Capture the cell that displays the provided text and extract its (X, Y) central coordinate. 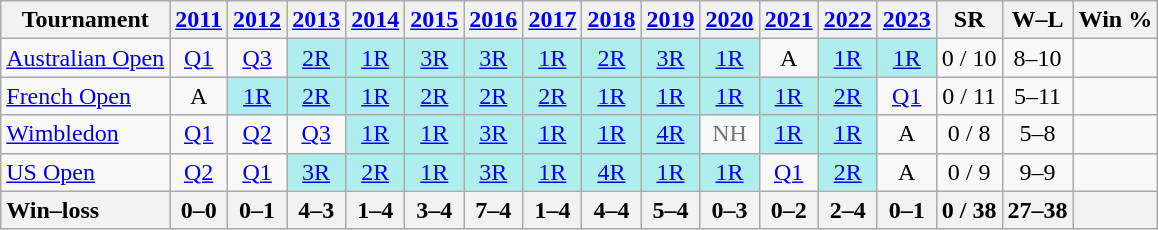
Tournament (86, 20)
2023 (906, 20)
Win % (1116, 20)
0–0 (199, 210)
0–2 (788, 210)
0 / 38 (969, 210)
SR (969, 20)
9–9 (1038, 172)
W–L (1038, 20)
5–8 (1038, 134)
French Open (86, 96)
2014 (376, 20)
0 / 9 (969, 172)
US Open (86, 172)
5–4 (670, 210)
2–4 (848, 210)
2015 (434, 20)
Win–loss (86, 210)
2017 (552, 20)
2021 (788, 20)
2016 (494, 20)
0 / 8 (969, 134)
2013 (316, 20)
Australian Open (86, 58)
Wimbledon (86, 134)
5–11 (1038, 96)
2012 (258, 20)
2019 (670, 20)
0 / 11 (969, 96)
2022 (848, 20)
2020 (730, 20)
NH (730, 134)
8–10 (1038, 58)
2011 (199, 20)
4–4 (612, 210)
4–3 (316, 210)
0–3 (730, 210)
2018 (612, 20)
0 / 10 (969, 58)
27–38 (1038, 210)
7–4 (494, 210)
3–4 (434, 210)
